For the text-containing cell, return its midpoint in (X, Y) coordinate format. 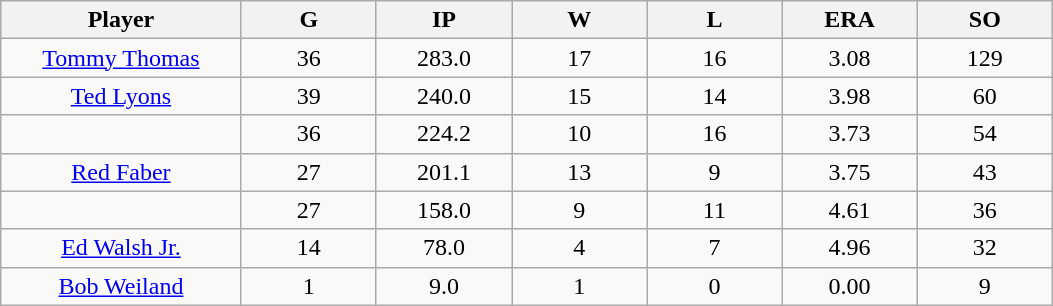
4 (580, 248)
78.0 (444, 248)
L (714, 20)
32 (984, 248)
54 (984, 134)
283.0 (444, 58)
17 (580, 58)
0.00 (850, 286)
9.0 (444, 286)
3.73 (850, 134)
60 (984, 96)
201.1 (444, 172)
3.75 (850, 172)
240.0 (444, 96)
SO (984, 20)
Player (121, 20)
11 (714, 210)
G (308, 20)
10 (580, 134)
3.98 (850, 96)
15 (580, 96)
ERA (850, 20)
4.96 (850, 248)
Bob Weiland (121, 286)
3.08 (850, 58)
Ed Walsh Jr. (121, 248)
43 (984, 172)
W (580, 20)
Red Faber (121, 172)
129 (984, 58)
4.61 (850, 210)
0 (714, 286)
13 (580, 172)
158.0 (444, 210)
39 (308, 96)
Tommy Thomas (121, 58)
Ted Lyons (121, 96)
IP (444, 20)
224.2 (444, 134)
7 (714, 248)
